Find where the given text appears and provide that cell's center as [X, Y] coordinate. 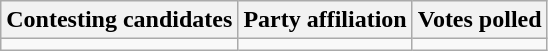
Votes polled [480, 20]
Contesting candidates [120, 20]
Party affiliation [325, 20]
